Locate the cell with the specified text and output its (x, y) center coordinate. 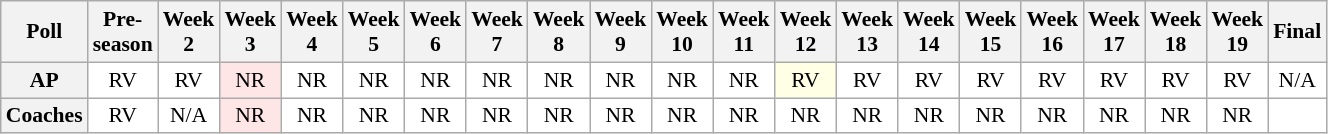
Week10 (682, 32)
Week4 (312, 32)
Week9 (621, 32)
Coaches (44, 116)
Week14 (929, 32)
Week13 (867, 32)
Final (1297, 32)
Week7 (497, 32)
Week3 (250, 32)
Week6 (435, 32)
Week16 (1052, 32)
Week17 (1114, 32)
Week5 (374, 32)
Week15 (991, 32)
Week8 (559, 32)
Week2 (189, 32)
Week11 (744, 32)
Week19 (1237, 32)
AP (44, 80)
Week12 (806, 32)
Week18 (1176, 32)
Poll (44, 32)
Pre-season (123, 32)
